Return the (x, y) coordinate for the center point of the cell that contains the specified text.  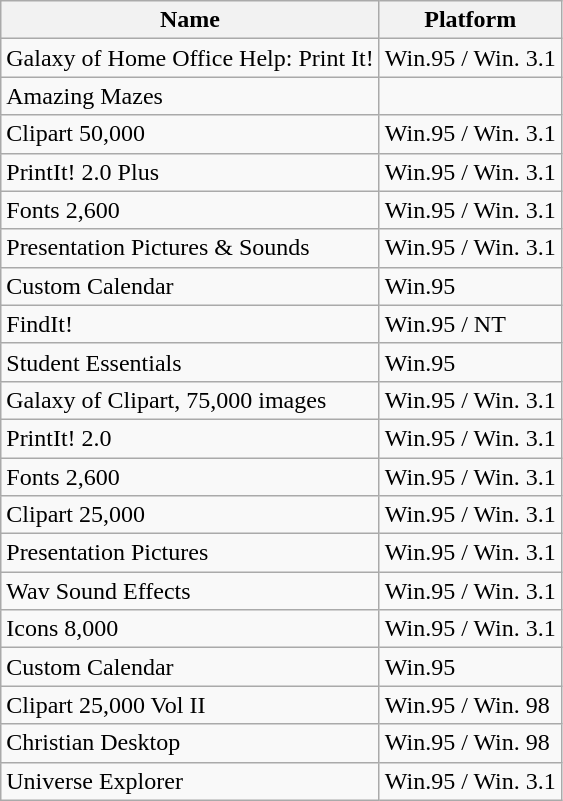
FindIt! (190, 324)
Clipart 25,000 (190, 515)
Christian Desktop (190, 743)
Name (190, 20)
Presentation Pictures (190, 553)
Presentation Pictures & Sounds (190, 248)
PrintIt! 2.0 Plus (190, 172)
Icons 8,000 (190, 629)
Wav Sound Effects (190, 591)
Amazing Mazes (190, 96)
Galaxy of Home Office Help: Print It! (190, 58)
Galaxy of Clipart, 75,000 images (190, 400)
PrintIt! 2.0 (190, 438)
Platform (470, 20)
Student Essentials (190, 362)
Universe Explorer (190, 781)
Win.95 / NT (470, 324)
Clipart 25,000 Vol II (190, 705)
Clipart 50,000 (190, 134)
